Pinpoint the cell where the given text exists, returning its [x, y] midpoint coordinate. 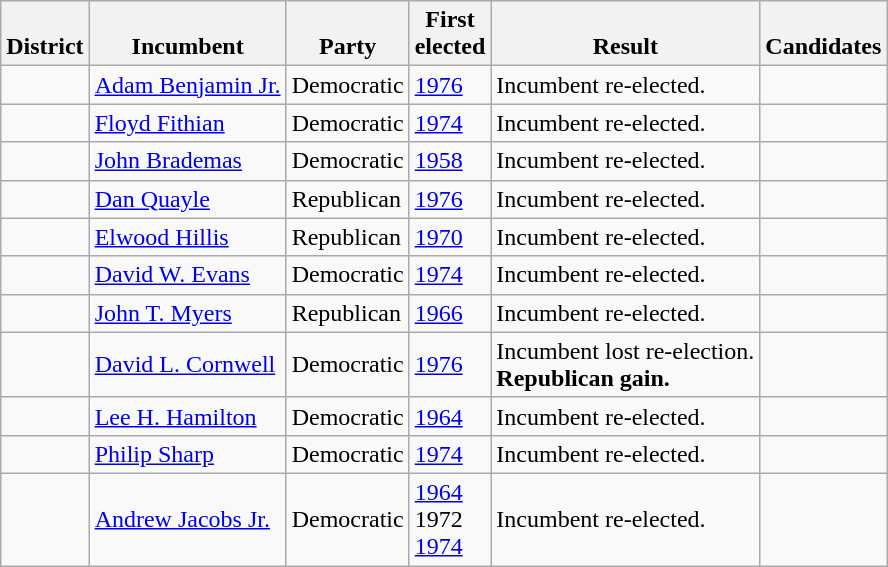
Dan Quayle [188, 199]
David W. Evans [188, 275]
John Brademas [188, 161]
Elwood Hillis [188, 237]
District [45, 34]
John T. Myers [188, 313]
1966 [450, 313]
Andrew Jacobs Jr. [188, 519]
1958 [450, 161]
David L. Cornwell [188, 364]
Floyd Fithian [188, 123]
1970 [450, 237]
Incumbent [188, 34]
Candidates [824, 34]
Philip Sharp [188, 454]
Incumbent lost re-election.Republican gain. [626, 364]
Result [626, 34]
Firstelected [450, 34]
19641972 1974 [450, 519]
Lee H. Hamilton [188, 416]
Party [348, 34]
Adam Benjamin Jr. [188, 85]
1964 [450, 416]
